For the text-containing cell, return its midpoint in [X, Y] coordinate format. 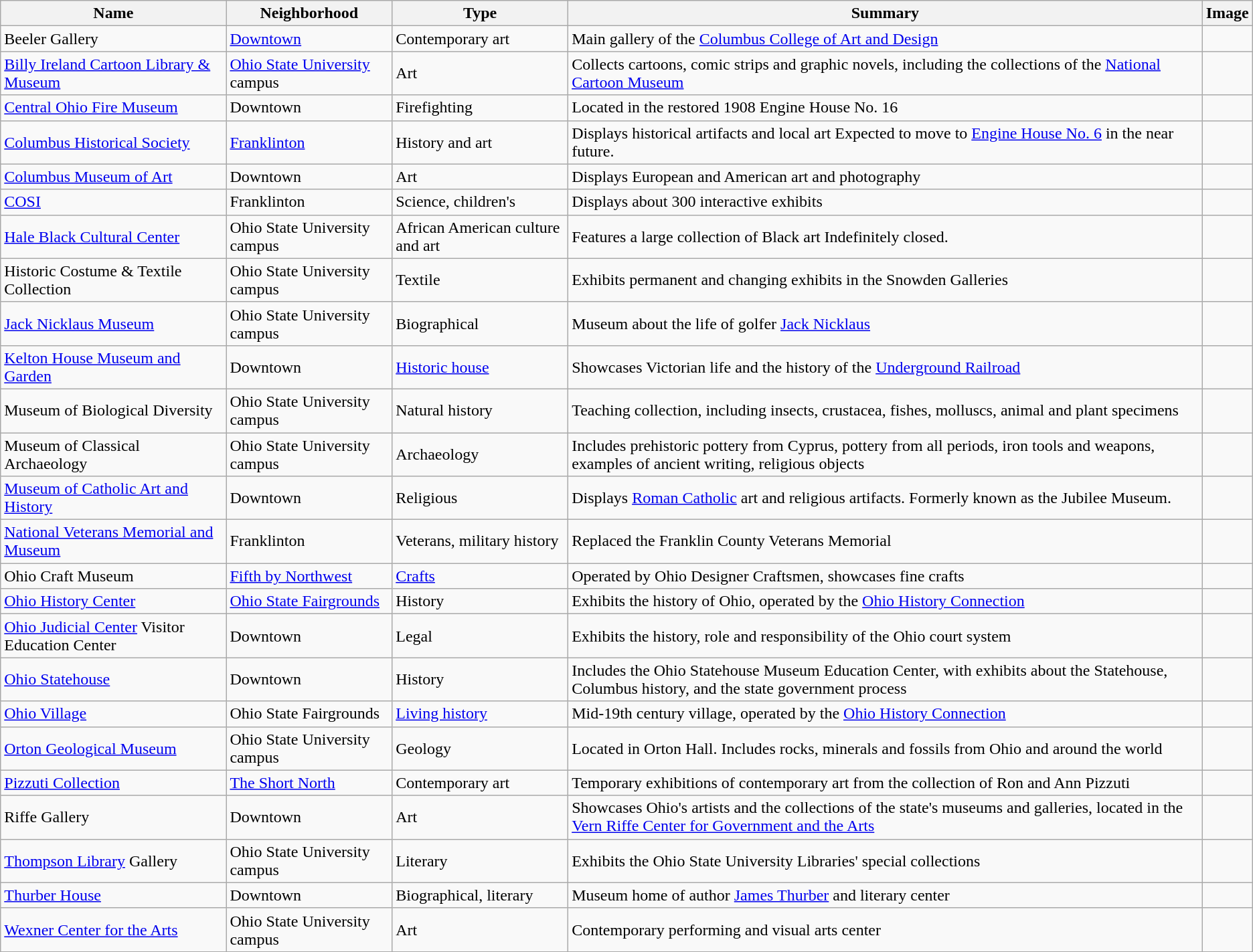
Replaced the Franklin County Veterans Memorial [886, 542]
Thurber House [114, 895]
Located in Orton Hall. Includes rocks, minerals and fossils from Ohio and around the world [886, 748]
Displays about 300 interactive exhibits [886, 202]
Natural history [481, 411]
Contemporary performing and visual arts center [886, 930]
The Short North [309, 783]
Name [114, 13]
Includes prehistoric pottery from Cyprus, pottery from all periods, iron tools and weapons, examples of ancient writing, religious objects [886, 454]
Displays European and American art and photography [886, 177]
Showcases Victorian life and the history of the Underground Railroad [886, 367]
Museum about the life of golfer Jack Nicklaus [886, 324]
Exhibits the history of Ohio, operated by the Ohio History Connection [886, 601]
Ohio Craft Museum [114, 576]
Displays historical artifacts and local art Expected to move to Engine House No. 6 in the near future. [886, 142]
Literary [481, 860]
Image [1228, 13]
Historic house [481, 367]
Columbus Historical Society [114, 142]
African American culture and art [481, 237]
Textile [481, 280]
Exhibits the Ohio State University Libraries' special collections [886, 860]
Legal [481, 636]
Main gallery of the Columbus College of Art and Design [886, 39]
Billy Ireland Cartoon Library & Museum [114, 74]
Exhibits the history, role and responsibility of the Ohio court system [886, 636]
Religious [481, 498]
Ohio History Center [114, 601]
Thompson Library Gallery [114, 860]
Showcases Ohio's artists and the collections of the state's museums and galleries, located in the Vern Riffe Center for Government and the Arts [886, 818]
Fifth by Northwest [309, 576]
Ohio Village [114, 714]
Kelton House Museum and Garden [114, 367]
Features a large collection of Black art Indefinitely closed. [886, 237]
Orton Geological Museum [114, 748]
Historic Costume & Textile Collection [114, 280]
COSI [114, 202]
Displays Roman Catholic art and religious artifacts. Formerly known as the Jubilee Museum. [886, 498]
Beeler Gallery [114, 39]
Central Ohio Fire Museum [114, 108]
Columbus Museum of Art [114, 177]
Archaeology [481, 454]
Neighborhood [309, 13]
Living history [481, 714]
Mid-19th century village, operated by the Ohio History Connection [886, 714]
Summary [886, 13]
Temporary exhibitions of contemporary art from the collection of Ron and Ann Pizzuti [886, 783]
Collects cartoons, comic strips and graphic novels, including the collections of the National Cartoon Museum [886, 74]
Firefighting [481, 108]
Exhibits permanent and changing exhibits in the Snowden Galleries [886, 280]
Biographical [481, 324]
Ohio Judicial Center Visitor Education Center [114, 636]
Ohio Statehouse [114, 680]
Museum of Biological Diversity [114, 411]
Riffe Gallery [114, 818]
Jack Nicklaus Museum [114, 324]
Science, children's [481, 202]
Wexner Center for the Arts [114, 930]
Type [481, 13]
Geology [481, 748]
Located in the restored 1908 Engine House No. 16 [886, 108]
Teaching collection, including insects, crustacea, fishes, molluscs, animal and plant specimens [886, 411]
Crafts [481, 576]
History and art [481, 142]
Veterans, military history [481, 542]
Operated by Ohio Designer Craftsmen, showcases fine crafts [886, 576]
Hale Black Cultural Center [114, 237]
Museum home of author James Thurber and literary center [886, 895]
Pizzuti Collection [114, 783]
Biographical, literary [481, 895]
Museum of Classical Archaeology [114, 454]
Includes the Ohio Statehouse Museum Education Center, with exhibits about the Statehouse, Columbus history, and the state government process [886, 680]
National Veterans Memorial and Museum [114, 542]
Museum of Catholic Art and History [114, 498]
